Detect which cell encompasses the target text, then output its [X, Y] center coordinate. 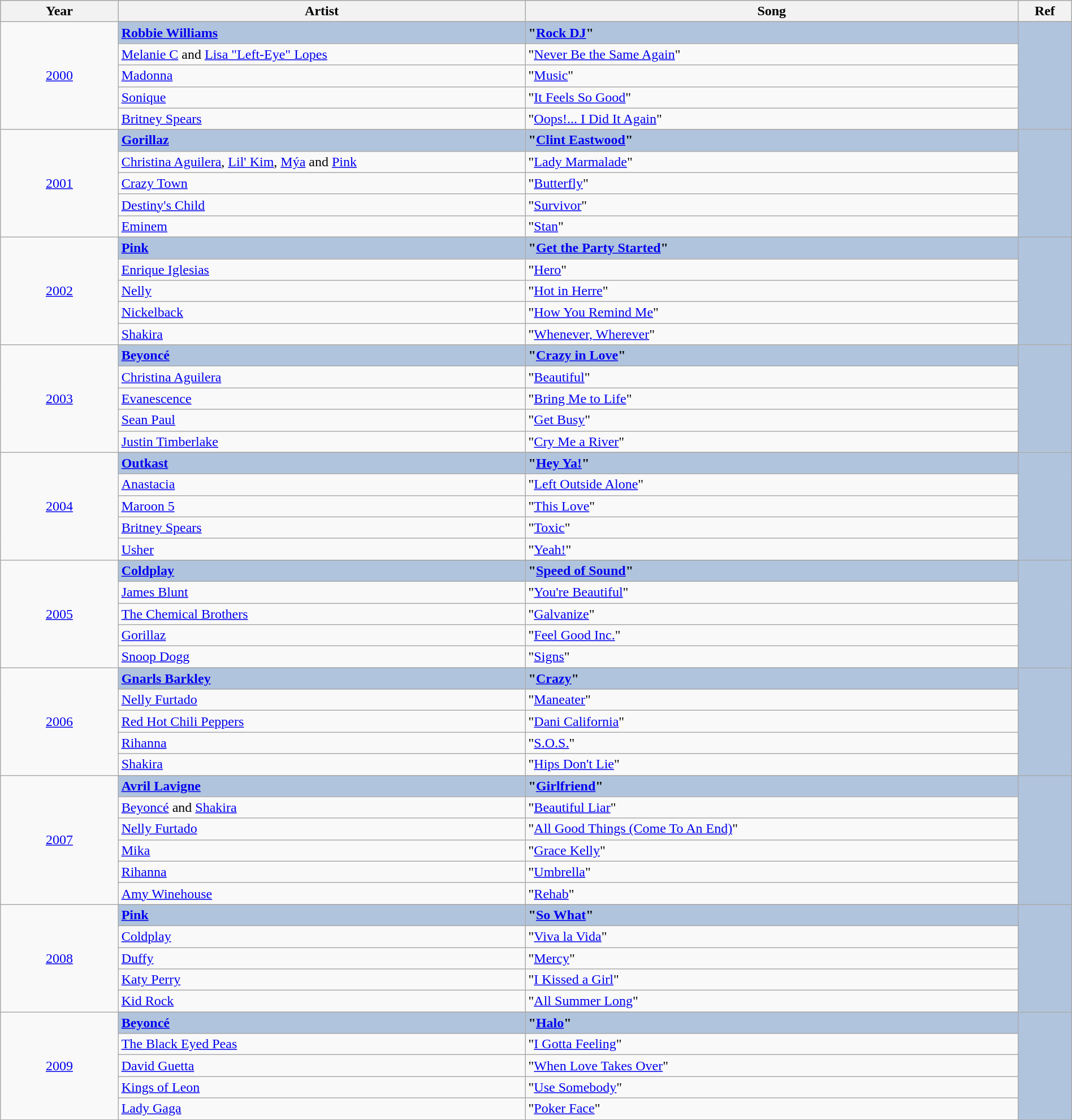
"Use Somebody" [771, 1087]
Anastacia [322, 485]
"Yeah!" [771, 549]
Song [771, 11]
2004 [59, 506]
Katy Perry [322, 980]
"This Love" [771, 506]
"Hot in Herre" [771, 291]
"Whenever, Wherever" [771, 334]
"Crazy in Love" [771, 356]
Red Hot Chili Peppers [322, 721]
"Crazy" [771, 678]
"Signs" [771, 657]
"Toxic" [771, 527]
"Bring Me to Life" [771, 399]
Evanescence [322, 399]
2008 [59, 958]
"Survivor" [771, 205]
Ref [1045, 11]
"Grace Kelly" [771, 850]
2002 [59, 291]
"All Good Things (Come To An End)" [771, 829]
2006 [59, 721]
"Girlfriend" [771, 786]
Snoop Dogg [322, 657]
Justin Timberlake [322, 442]
Gnarls Barkley [322, 678]
Nelly [322, 291]
"Hips Don't Lie" [771, 764]
Kings of Leon [322, 1087]
Sean Paul [322, 420]
"S.O.S." [771, 743]
"You're Beautiful" [771, 592]
"Maneater" [771, 700]
Kid Rock [322, 1001]
Robbie Williams [322, 33]
"Feel Good Inc." [771, 635]
"I Gotta Feeling" [771, 1044]
"Left Outside Alone" [771, 485]
Enrique Iglesias [322, 270]
"Stan" [771, 226]
"Hero" [771, 270]
Amy Winehouse [322, 893]
"It Feels So Good" [771, 97]
Avril Lavigne [322, 786]
"When Love Takes Over" [771, 1066]
"Galvanize" [771, 613]
"So What" [771, 915]
"Beautiful" [771, 377]
"I Kissed a Girl" [771, 980]
Lady Gaga [322, 1109]
2000 [59, 76]
"Oops!... I Did It Again" [771, 119]
Christina Aguilera [322, 377]
2005 [59, 613]
Sonique [322, 97]
"Get Busy" [771, 420]
"Rock DJ" [771, 33]
"Music" [771, 76]
Mika [322, 850]
"Dani California" [771, 721]
"Speed of Sound" [771, 570]
Usher [322, 549]
"Halo" [771, 1023]
Maroon 5 [322, 506]
"Lady Marmalade" [771, 162]
Christina Aguilera, Lil' Kim, Mýa and Pink [322, 162]
"All Summer Long" [771, 1001]
Melanie C and Lisa "Left-Eye" Lopes [322, 54]
"Butterfly" [771, 183]
James Blunt [322, 592]
"Umbrella" [771, 872]
2007 [59, 840]
"Rehab" [771, 893]
"Beautiful Liar" [771, 807]
Madonna [322, 76]
David Guetta [322, 1066]
2001 [59, 183]
The Black Eyed Peas [322, 1044]
Artist [322, 11]
Beyoncé and Shakira [322, 807]
"How You Remind Me" [771, 313]
"Viva la Vida" [771, 936]
Outkast [322, 463]
"Mercy" [771, 958]
"Poker Face" [771, 1109]
Duffy [322, 958]
"Hey Ya!" [771, 463]
2003 [59, 399]
"Get the Party Started" [771, 248]
Nickelback [322, 313]
Eminem [322, 226]
Crazy Town [322, 183]
"Clint Eastwood" [771, 140]
Destiny's Child [322, 205]
Year [59, 11]
2009 [59, 1066]
"Never Be the Same Again" [771, 54]
The Chemical Brothers [322, 613]
"Cry Me a River" [771, 442]
